Return the [x, y] coordinate for the center point of the cell that contains the specified text.  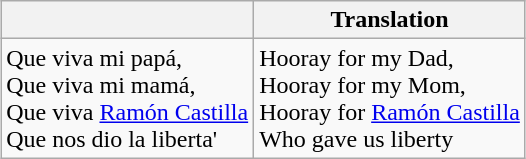
Translation [390, 20]
Hooray for my Dad,Hooray for my Mom,Hooray for Ramón CastillaWho gave us liberty [390, 98]
Que viva mi papá,Que viva mi mamá,Que viva Ramón CastillaQue nos dio la liberta' [128, 98]
